Return (X, Y) of the center of cell containing provided text 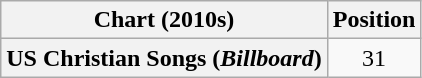
Position (374, 20)
US Christian Songs (Billboard) (164, 58)
Chart (2010s) (164, 20)
31 (374, 58)
